Identify which cell holds the provided text, then report its [X, Y] central coordinate. 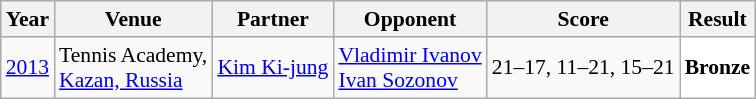
Venue [133, 19]
2013 [28, 68]
21–17, 11–21, 15–21 [584, 68]
Opponent [410, 19]
Tennis Academy,Kazan, Russia [133, 68]
Year [28, 19]
Score [584, 19]
Partner [272, 19]
Kim Ki-jung [272, 68]
Vladimir Ivanov Ivan Sozonov [410, 68]
Result [718, 19]
Bronze [718, 68]
